Scan for the cell matching the given text and deliver its [x, y] coordinate at center. 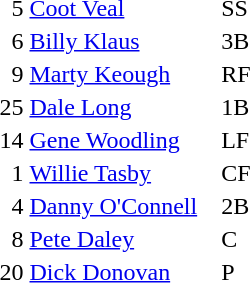
Gene Woodling [122, 140]
Danny O'Connell [122, 206]
Willie Tasby [122, 173]
Billy Klaus [122, 41]
Dale Long [122, 107]
Pete Daley [122, 239]
Marty Keough [122, 74]
